Extract the (x, y) coordinate from the center of the cell holding the provided text.  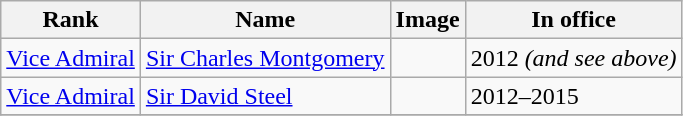
Sir Charles Montgomery (265, 58)
In office (574, 20)
Image (428, 20)
Rank (71, 20)
2012 (and see above) (574, 58)
Sir David Steel (265, 96)
Name (265, 20)
2012–2015 (574, 96)
